From the cell containing the given text, extract its center point as [x, y] coordinate. 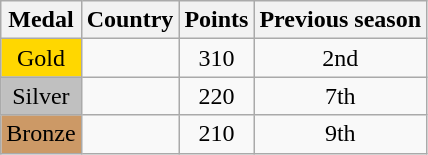
2nd [340, 58]
220 [216, 96]
9th [340, 134]
310 [216, 58]
Gold [41, 58]
Previous season [340, 20]
Medal [41, 20]
Bronze [41, 134]
7th [340, 96]
Country [130, 20]
Points [216, 20]
Silver [41, 96]
210 [216, 134]
